Detect which cell encompasses the target text, then output its [x, y] center coordinate. 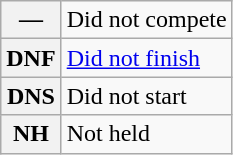
Did not compete [146, 20]
Did not finish [146, 58]
NH [31, 134]
Not held [146, 134]
DNS [31, 96]
Did not start [146, 96]
— [31, 20]
DNF [31, 58]
